Detect which cell encompasses the target text, then output its [x, y] center coordinate. 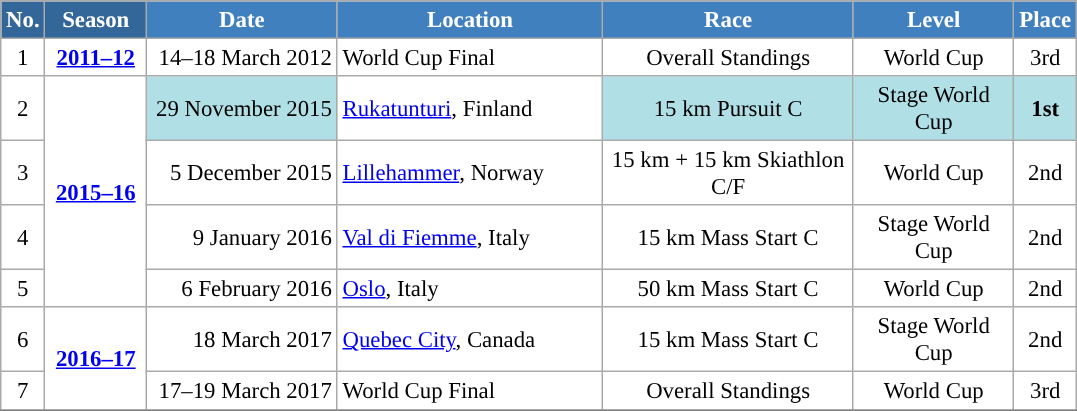
14–18 March 2012 [242, 58]
Oslo, Italy [470, 289]
Season [96, 20]
Date [242, 20]
2 [23, 108]
1 [23, 58]
Lillehammer, Norway [470, 174]
Place [1045, 20]
Race [728, 20]
7 [23, 391]
2016–17 [96, 359]
6 February 2016 [242, 289]
No. [23, 20]
Level [934, 20]
2015–16 [96, 192]
17–19 March 2017 [242, 391]
1st [1045, 108]
50 km Mass Start C [728, 289]
Location [470, 20]
3 [23, 174]
2011–12 [96, 58]
15 km + 15 km Skiathlon C/F [728, 174]
4 [23, 238]
5 [23, 289]
6 [23, 340]
15 km Pursuit C [728, 108]
Rukatunturi, Finland [470, 108]
29 November 2015 [242, 108]
9 January 2016 [242, 238]
5 December 2015 [242, 174]
18 March 2017 [242, 340]
Quebec City, Canada [470, 340]
Val di Fiemme, Italy [470, 238]
